From the cell containing the given text, extract its center point as [X, Y] coordinate. 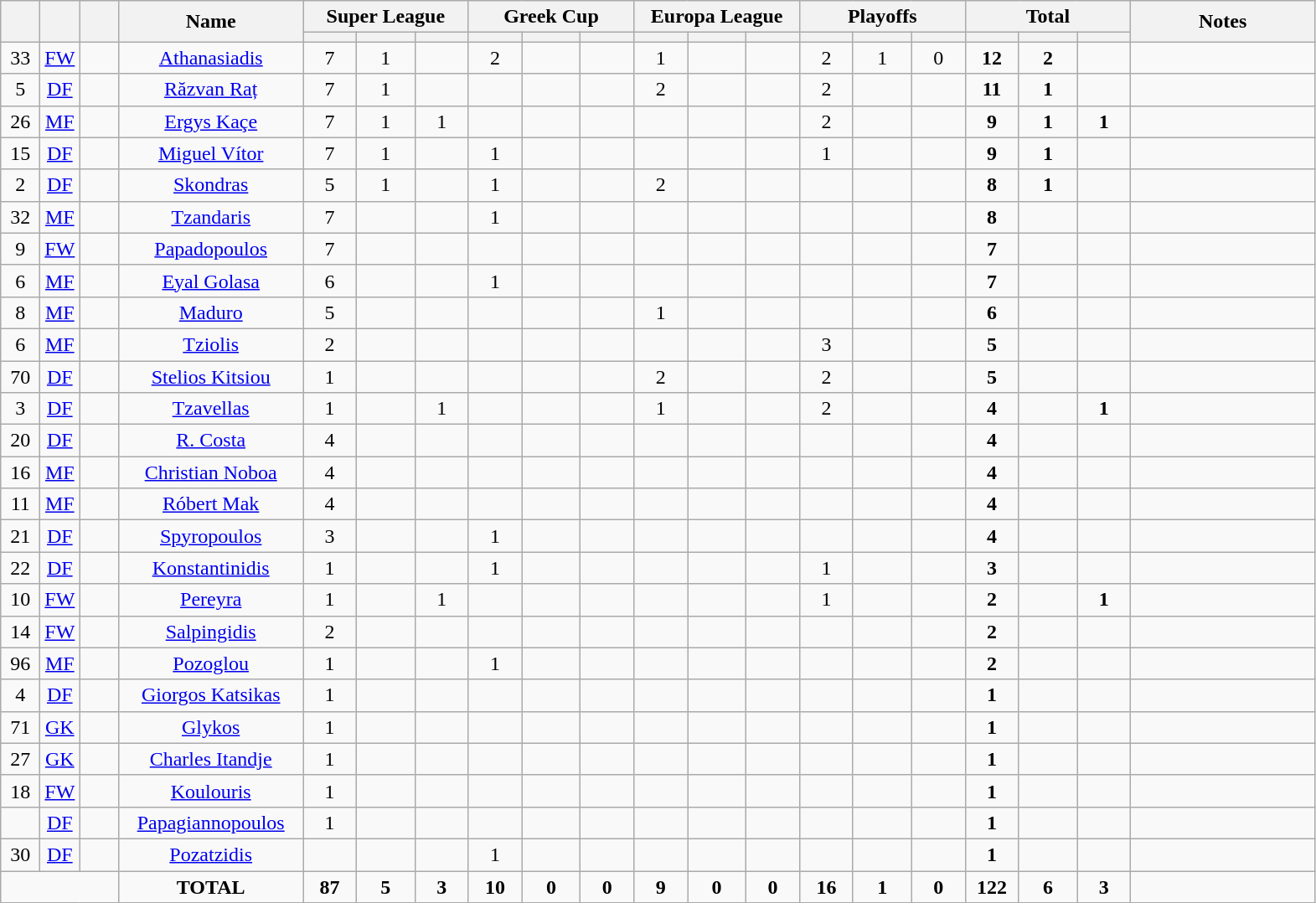
TOTAL [211, 887]
27 [20, 759]
71 [20, 727]
Pozoglou [211, 663]
Europa League [717, 17]
Róbert Mak [211, 504]
Tziolis [211, 344]
21 [20, 536]
R. Costa [211, 441]
Athanasiadis [211, 58]
Koulouris [211, 791]
Christian Noboa [211, 472]
Spyropoulos [211, 536]
Total [1048, 17]
18 [20, 791]
Maduro [211, 312]
26 [20, 121]
Tzandaris [211, 217]
Playoffs [882, 17]
Pozatzidis [211, 854]
Miguel Vítor [211, 153]
96 [20, 663]
Salpingidis [211, 632]
Papagiannopoulos [211, 823]
87 [330, 887]
20 [20, 441]
Ergys Kaçe [211, 121]
Tzavellas [211, 409]
Skondras [211, 185]
22 [20, 568]
30 [20, 854]
Super League [386, 17]
Eyal Golasa [211, 281]
70 [20, 376]
Stelios Kitsiou [211, 376]
Răzvan Raț [211, 90]
12 [992, 58]
Pereyra [211, 600]
122 [992, 887]
14 [20, 632]
Notes [1223, 22]
Konstantinidis [211, 568]
Charles Itandje [211, 759]
15 [20, 153]
Name [211, 22]
Giorgos Katsikas [211, 695]
33 [20, 58]
Papadopoulos [211, 249]
Greek Cup [551, 17]
Glykos [211, 727]
32 [20, 217]
